Search for the cell housing the specified text and yield its (X, Y) center coordinate. 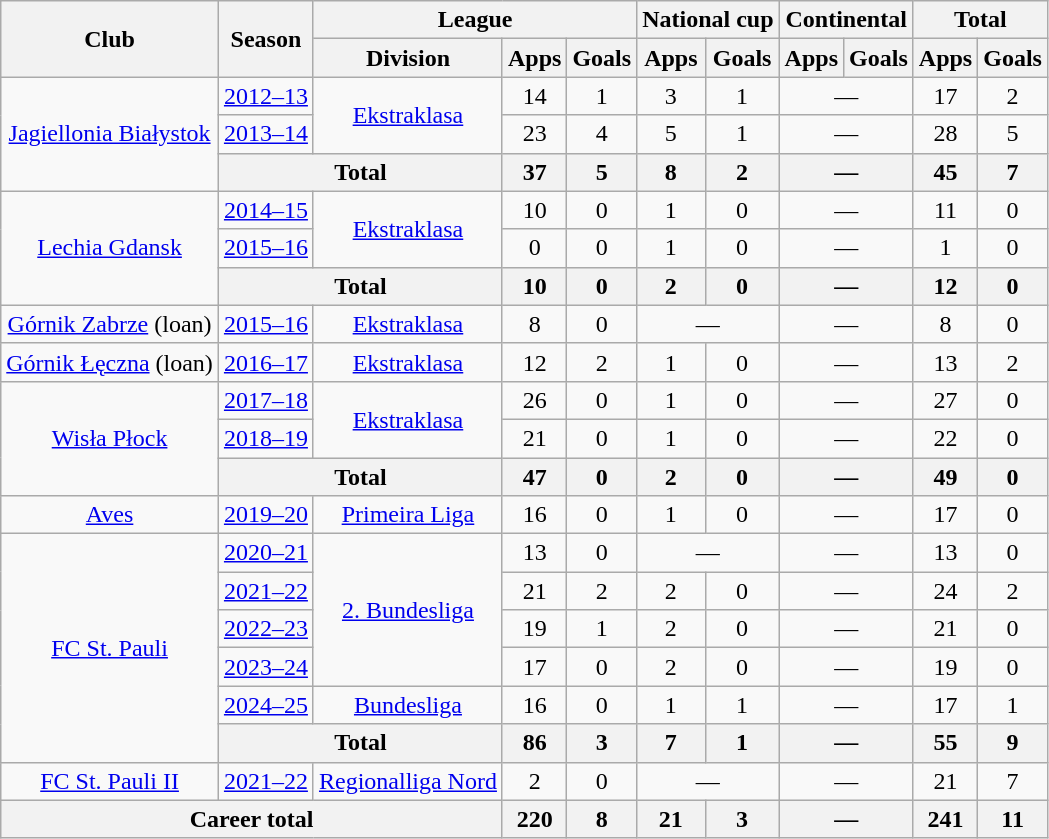
League (474, 20)
Bundesliga (408, 705)
23 (534, 134)
Continental (846, 20)
2022–23 (266, 629)
14 (534, 96)
2017–18 (266, 400)
241 (945, 819)
2019–20 (266, 515)
22 (945, 438)
28 (945, 134)
Primeira Liga (408, 515)
2024–25 (266, 705)
FC St. Pauli (110, 648)
FC St. Pauli II (110, 781)
220 (534, 819)
Wisła Płock (110, 438)
Regionalliga Nord (408, 781)
Career total (252, 819)
4 (602, 134)
27 (945, 400)
2016–17 (266, 362)
2018–19 (266, 438)
Górnik Łęczna (loan) (110, 362)
2012–13 (266, 96)
47 (534, 477)
Lechia Gdansk (110, 248)
55 (945, 743)
Aves (110, 515)
Season (266, 39)
Jagiellonia Białystok (110, 134)
Division (408, 58)
2013–14 (266, 134)
37 (534, 172)
Górnik Zabrze (loan) (110, 324)
49 (945, 477)
45 (945, 172)
National cup (708, 20)
86 (534, 743)
Club (110, 39)
2014–15 (266, 210)
9 (1013, 743)
24 (945, 591)
2023–24 (266, 667)
2020–21 (266, 553)
26 (534, 400)
2. Bundesliga (408, 610)
